Extract the [x, y] coordinate from the center of the cell holding the provided text.  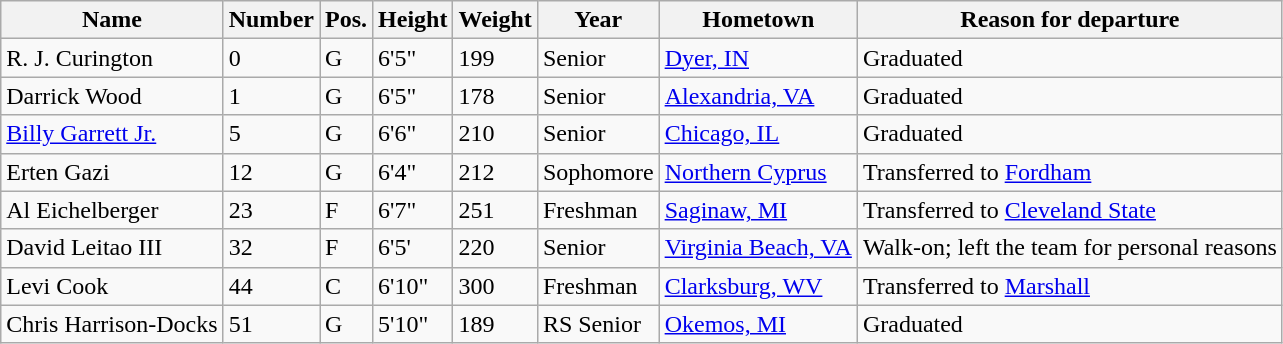
Transferred to Marshall [1070, 286]
12 [271, 172]
23 [271, 210]
Virginia Beach, VA [758, 248]
Number [271, 20]
Erten Gazi [112, 172]
Billy Garrett Jr. [112, 134]
178 [495, 96]
Reason for departure [1070, 20]
Okemos, MI [758, 324]
6'5' [413, 248]
Year [598, 20]
Chicago, IL [758, 134]
Levi Cook [112, 286]
6'10" [413, 286]
Chris Harrison-Docks [112, 324]
Transferred to Cleveland State [1070, 210]
RS Senior [598, 324]
44 [271, 286]
Clarksburg, WV [758, 286]
1 [271, 96]
Sophomore [598, 172]
Al Eichelberger [112, 210]
Dyer, IN [758, 58]
5 [271, 134]
210 [495, 134]
189 [495, 324]
R. J. Curington [112, 58]
212 [495, 172]
6'6" [413, 134]
David Leitao III [112, 248]
Weight [495, 20]
Hometown [758, 20]
0 [271, 58]
32 [271, 248]
6'7" [413, 210]
220 [495, 248]
Name [112, 20]
C [346, 286]
51 [271, 324]
Pos. [346, 20]
300 [495, 286]
199 [495, 58]
Transferred to Fordham [1070, 172]
6'4" [413, 172]
Saginaw, MI [758, 210]
Alexandria, VA [758, 96]
5'10" [413, 324]
Northern Cyprus [758, 172]
Walk-on; left the team for personal reasons [1070, 248]
Height [413, 20]
Darrick Wood [112, 96]
251 [495, 210]
